Capture the cell that displays the provided text and extract its [x, y] central coordinate. 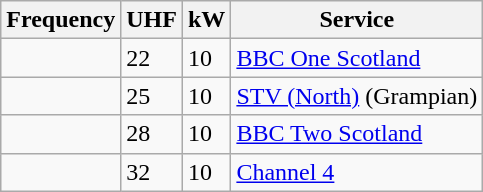
kW [206, 20]
28 [152, 134]
UHF [152, 20]
BBC One Scotland [357, 58]
Frequency [61, 20]
25 [152, 96]
BBC Two Scotland [357, 134]
Service [357, 20]
32 [152, 172]
Channel 4 [357, 172]
STV (North) (Grampian) [357, 96]
22 [152, 58]
